From the cell containing the given text, extract its center point as (X, Y) coordinate. 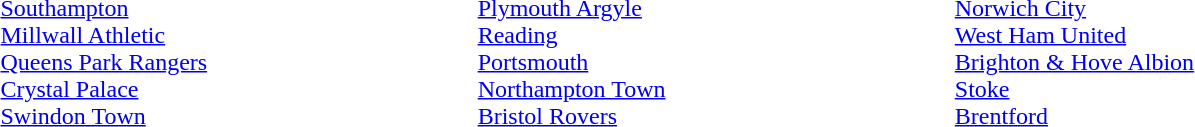
Queens Park Rangers (104, 62)
Portsmouth (572, 62)
Stoke (1074, 90)
Northampton Town (572, 90)
Brighton & Hove Albion (1074, 62)
Reading (572, 36)
Millwall Athletic (104, 36)
West Ham United (1074, 36)
Crystal Palace (104, 90)
